Provide the (X, Y) coordinate of the cell's center where the given text is located.  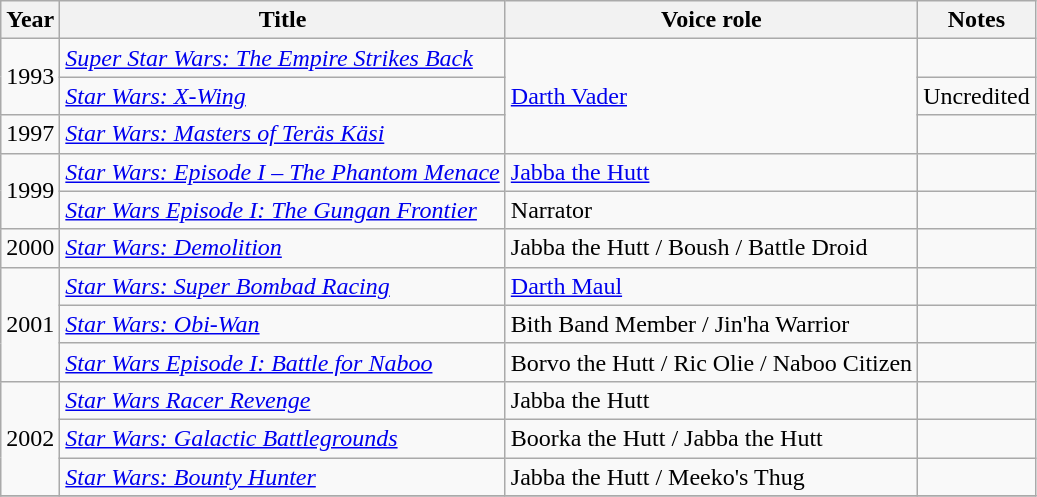
Star Wars: Galactic Battlegrounds (282, 438)
1999 (30, 191)
Boorka the Hutt / Jabba the Hutt (711, 438)
Star Wars Episode I: The Gungan Frontier (282, 210)
Borvo the Hutt / Ric Olie / Naboo Citizen (711, 362)
1997 (30, 134)
Star Wars: Bounty Hunter (282, 477)
Darth Vader (711, 96)
Voice role (711, 20)
Jabba the Hutt / Boush / Battle Droid (711, 248)
Star Wars: Episode I – The Phantom Menace (282, 172)
Darth Maul (711, 286)
Star Wars: X-Wing (282, 96)
Star Wars: Obi-Wan (282, 324)
Year (30, 20)
Jabba the Hutt / Meeko's Thug (711, 477)
Star Wars: Masters of Teräs Käsi (282, 134)
2001 (30, 324)
Uncredited (977, 96)
1993 (30, 77)
Star Wars: Super Bombad Racing (282, 286)
Star Wars: Demolition (282, 248)
Super Star Wars: The Empire Strikes Back (282, 58)
Star Wars Racer Revenge (282, 400)
Star Wars Episode I: Battle for Naboo (282, 362)
Title (282, 20)
2000 (30, 248)
2002 (30, 438)
Narrator (711, 210)
Bith Band Member / Jin'ha Warrior (711, 324)
Notes (977, 20)
